Locate the cell with the specified text and output its (x, y) center coordinate. 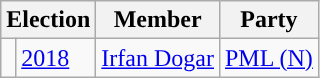
Member (158, 20)
Election (48, 20)
PML (N) (268, 58)
Irfan Dogar (158, 58)
Party (268, 20)
2018 (56, 58)
